Scan for the cell matching the given text and deliver its [x, y] coordinate at center. 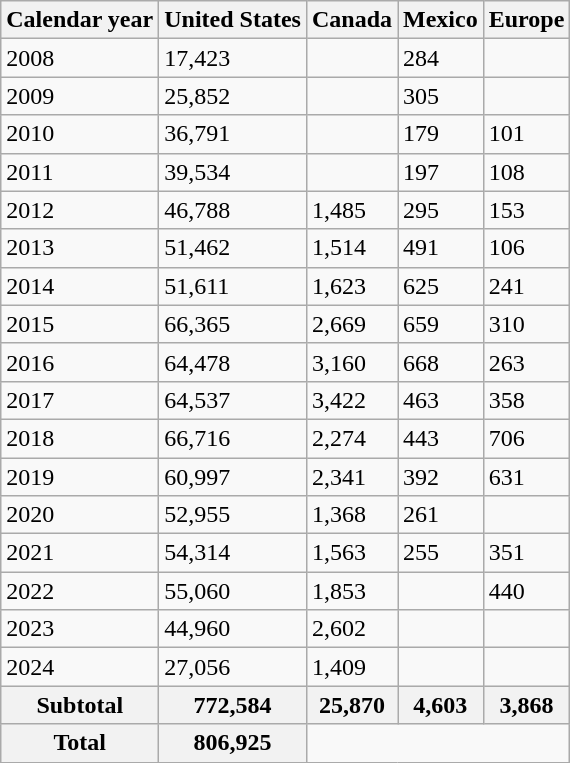
Europe [526, 20]
491 [441, 248]
United States [233, 20]
60,997 [233, 477]
2016 [80, 362]
706 [526, 438]
153 [526, 210]
51,462 [233, 248]
17,423 [233, 58]
463 [441, 400]
25,852 [233, 96]
25,870 [352, 705]
2019 [80, 477]
351 [526, 553]
Total [80, 743]
3,160 [352, 362]
392 [441, 477]
64,478 [233, 362]
197 [441, 172]
659 [441, 324]
310 [526, 324]
443 [441, 438]
440 [526, 591]
1,485 [352, 210]
2008 [80, 58]
2017 [80, 400]
2022 [80, 591]
284 [441, 58]
66,716 [233, 438]
631 [526, 477]
1,409 [352, 667]
66,365 [233, 324]
2013 [80, 248]
241 [526, 286]
2,341 [352, 477]
2012 [80, 210]
Canada [352, 20]
2018 [80, 438]
27,056 [233, 667]
52,955 [233, 515]
261 [441, 515]
806,925 [233, 743]
44,960 [233, 629]
2,669 [352, 324]
55,060 [233, 591]
1,368 [352, 515]
Mexico [441, 20]
263 [526, 362]
2015 [80, 324]
2,274 [352, 438]
1,853 [352, 591]
39,534 [233, 172]
1,623 [352, 286]
1,563 [352, 553]
Subtotal [80, 705]
108 [526, 172]
2,602 [352, 629]
2010 [80, 134]
668 [441, 362]
179 [441, 134]
46,788 [233, 210]
625 [441, 286]
51,611 [233, 286]
255 [441, 553]
3,868 [526, 705]
305 [441, 96]
772,584 [233, 705]
2009 [80, 96]
2023 [80, 629]
2011 [80, 172]
4,603 [441, 705]
2014 [80, 286]
2021 [80, 553]
36,791 [233, 134]
106 [526, 248]
2020 [80, 515]
2024 [80, 667]
54,314 [233, 553]
64,537 [233, 400]
101 [526, 134]
3,422 [352, 400]
Calendar year [80, 20]
1,514 [352, 248]
358 [526, 400]
295 [441, 210]
